Identify which cell holds the provided text, then report its (X, Y) central coordinate. 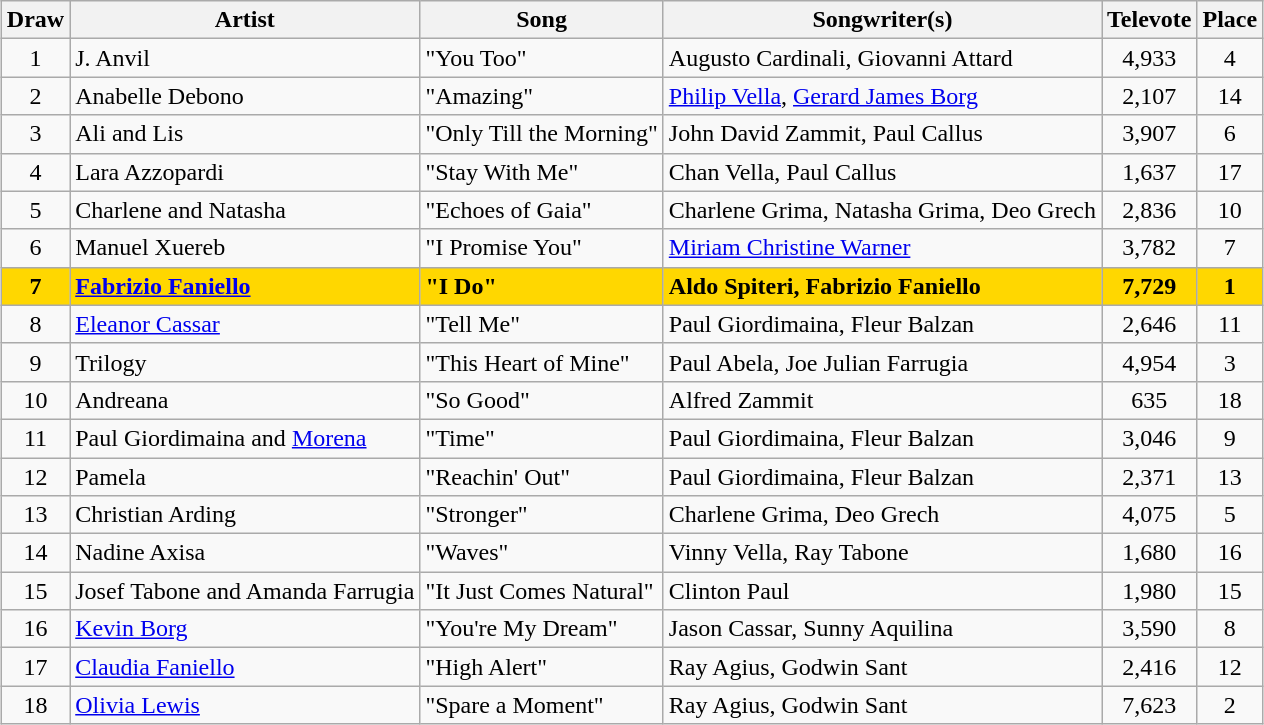
Christian Arding (245, 515)
"Tell Me" (542, 324)
Paul Giordimaina and Morena (245, 438)
Pamela (245, 477)
635 (1150, 400)
Philip Vella, Gerard James Borg (882, 96)
"Stronger" (542, 515)
"Echoes of Gaia" (542, 210)
Miriam Christine Warner (882, 248)
Paul Abela, Joe Julian Farrugia (882, 362)
Vinny Vella, Ray Tabone (882, 553)
2,416 (1150, 667)
3,907 (1150, 134)
Josef Tabone and Amanda Farrugia (245, 591)
Televote (1150, 20)
Chan Vella, Paul Callus (882, 172)
Andreana (245, 400)
"It Just Comes Natural" (542, 591)
"This Heart of Mine" (542, 362)
Lara Azzopardi (245, 172)
Anabelle Debono (245, 96)
1,637 (1150, 172)
2,371 (1150, 477)
"Only Till the Morning" (542, 134)
3,782 (1150, 248)
"I Do" (542, 286)
"So Good" (542, 400)
1,680 (1150, 553)
2,836 (1150, 210)
Claudia Faniello (245, 667)
"Reachin' Out" (542, 477)
Alfred Zammit (882, 400)
"Stay With Me" (542, 172)
3,590 (1150, 629)
"Amazing" (542, 96)
"Time" (542, 438)
"I Promise You" (542, 248)
Kevin Borg (245, 629)
Augusto Cardinali, Giovanni Attard (882, 58)
Charlene Grima, Natasha Grima, Deo Grech (882, 210)
"Spare a Moment" (542, 705)
2,107 (1150, 96)
Aldo Spiteri, Fabrizio Faniello (882, 286)
Nadine Axisa (245, 553)
J. Anvil (245, 58)
Place (1230, 20)
4,954 (1150, 362)
1,980 (1150, 591)
Artist (245, 20)
Manuel Xuereb (245, 248)
3,046 (1150, 438)
"High Alert" (542, 667)
Songwriter(s) (882, 20)
"You're My Dream" (542, 629)
4,933 (1150, 58)
"You Too" (542, 58)
Charlene Grima, Deo Grech (882, 515)
Olivia Lewis (245, 705)
"Waves" (542, 553)
Draw (35, 20)
Jason Cassar, Sunny Aquilina (882, 629)
Fabrizio Faniello (245, 286)
7,623 (1150, 705)
2,646 (1150, 324)
Trilogy (245, 362)
Song (542, 20)
4,075 (1150, 515)
Eleanor Cassar (245, 324)
Clinton Paul (882, 591)
John David Zammit, Paul Callus (882, 134)
Ali and Lis (245, 134)
7,729 (1150, 286)
Charlene and Natasha (245, 210)
